Identify which cell holds the provided text, then report its [x, y] central coordinate. 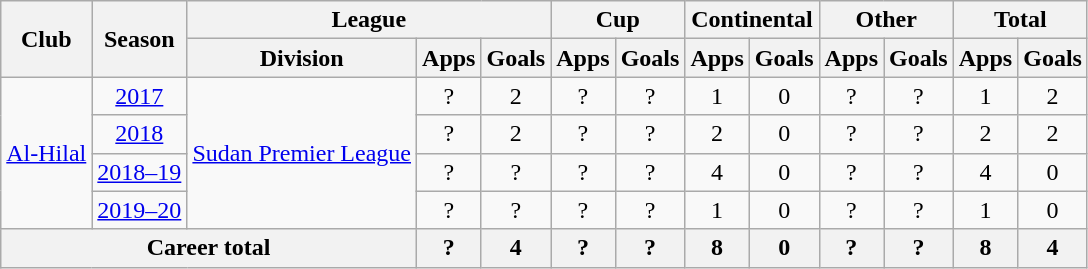
Career total [209, 248]
Other [886, 20]
2018 [140, 134]
2018–19 [140, 172]
2017 [140, 96]
Al-Hilal [46, 153]
Sudan Premier League [302, 153]
Season [140, 39]
Club [46, 39]
Cup [618, 20]
League [369, 20]
Division [302, 58]
Continental [752, 20]
Total [1020, 20]
2019–20 [140, 210]
